Determine the (x, y) coordinate at the center of the cell enclosing the given text.  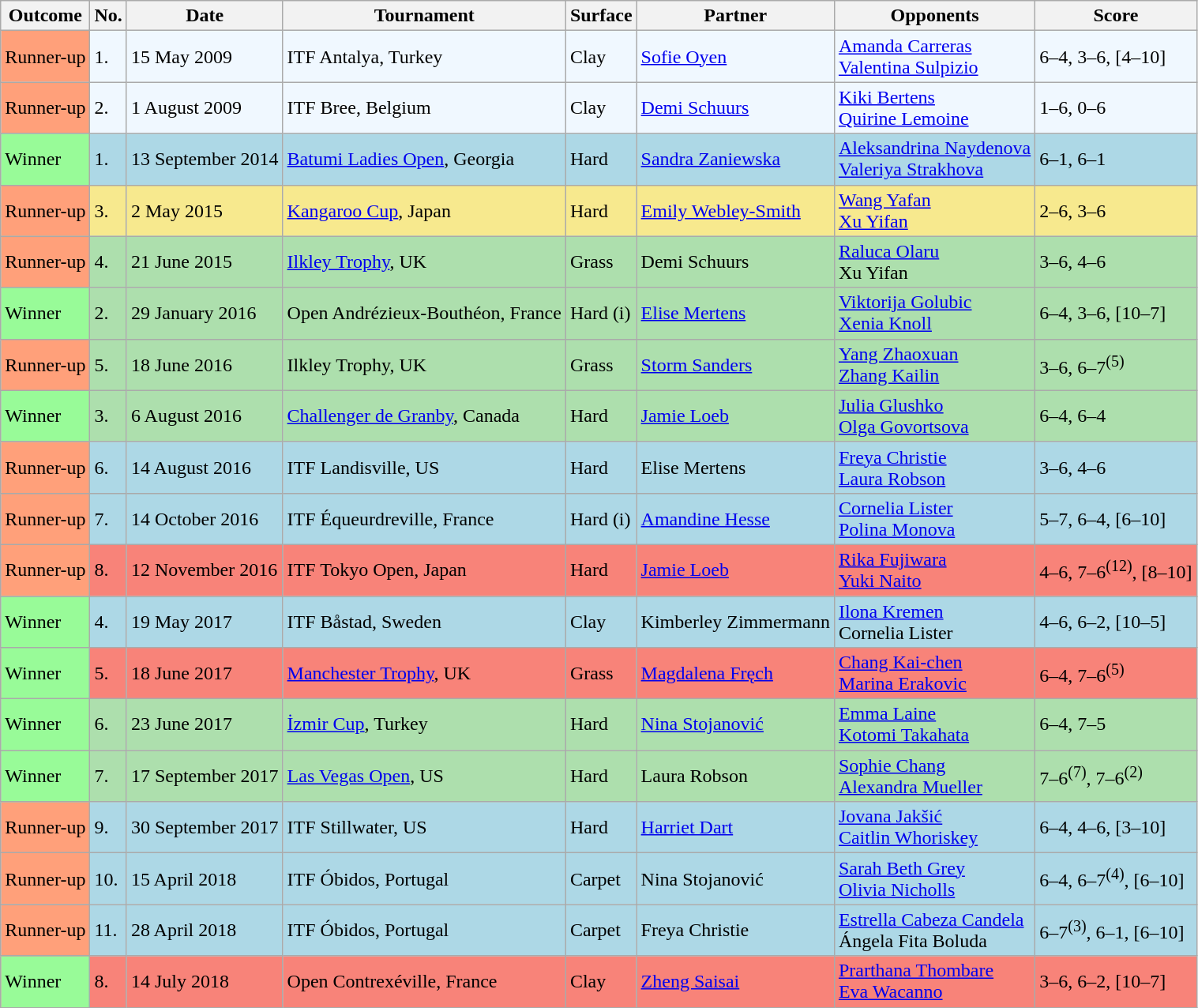
28 April 2018 (205, 931)
ITF Équeurdreville, France (424, 518)
6–4, 6–7(4), [6–10] (1116, 878)
Julia Glushko Olga Govortsova (934, 416)
21 June 2015 (205, 262)
Freya Christie Laura Robson (934, 468)
Sandra Zaniewska (735, 160)
Yang Zhaoxuan Zhang Kailin (934, 365)
Sophie Chang Alexandra Mueller (934, 776)
ITF Bree, Belgium (424, 107)
ITF Landisville, US (424, 468)
6–4, 6–4 (1116, 416)
6–1, 6–1 (1116, 160)
2–6, 3–6 (1116, 210)
9. (108, 828)
5–7, 6–4, [6–10] (1116, 518)
1 August 2009 (205, 107)
6–4, 7–6(5) (1116, 673)
Chang Kai-chen Marina Erakovic (934, 673)
19 May 2017 (205, 621)
Prarthana Thombare Eva Wacanno (934, 981)
13 September 2014 (205, 160)
Laura Robson (735, 776)
14 October 2016 (205, 518)
7–6(7), 7–6(2) (1116, 776)
15 May 2009 (205, 57)
Kiki Bertens Quirine Lemoine (934, 107)
Open Andrézieux-Bouthéon, France (424, 313)
Emma Laine Kotomi Takahata (934, 725)
Sofie Oyen (735, 57)
Outcome (46, 16)
Jovana Jakšić Caitlin Whoriskey (934, 828)
Score (1116, 16)
Opponents (934, 16)
ITF Tokyo Open, Japan (424, 570)
Partner (735, 16)
Open Contrexéville, France (424, 981)
ITF Antalya, Turkey (424, 57)
Freya Christie (735, 931)
6 August 2016 (205, 416)
Estrella Cabeza Candela Ángela Fita Boluda (934, 931)
6–4, 3–6, [10–7] (1116, 313)
6–4, 4–6, [3–10] (1116, 828)
23 June 2017 (205, 725)
Storm Sanders (735, 365)
4–6, 7–6(12), [8–10] (1116, 570)
Date (205, 16)
17 September 2017 (205, 776)
Amandine Hesse (735, 518)
6–7(3), 6–1, [6–10] (1116, 931)
12 November 2016 (205, 570)
Ilona Kremen Cornelia Lister (934, 621)
30 September 2017 (205, 828)
10. (108, 878)
Raluca Olaru Xu Yifan (934, 262)
Amanda Carreras Valentina Sulpizio (934, 57)
14 July 2018 (205, 981)
İzmir Cup, Turkey (424, 725)
Viktorija Golubic Xenia Knoll (934, 313)
Rika Fujiwara Yuki Naito (934, 570)
ITF Stillwater, US (424, 828)
3–6, 6–2, [10–7] (1116, 981)
ITF Båstad, Sweden (424, 621)
18 June 2016 (205, 365)
11. (108, 931)
14 August 2016 (205, 468)
Tournament (424, 16)
6–4, 7–5 (1116, 725)
Harriet Dart (735, 828)
29 January 2016 (205, 313)
4–6, 6–2, [10–5] (1116, 621)
Batumi Ladies Open, Georgia (424, 160)
6–4, 3–6, [4–10] (1116, 57)
Kimberley Zimmermann (735, 621)
Emily Webley-Smith (735, 210)
Challenger de Granby, Canada (424, 416)
Cornelia Lister Polina Monova (934, 518)
Wang Yafan Xu Yifan (934, 210)
Las Vegas Open, US (424, 776)
Magdalena Fręch (735, 673)
Zheng Saisai (735, 981)
1–6, 0–6 (1116, 107)
Manchester Trophy, UK (424, 673)
2 May 2015 (205, 210)
18 June 2017 (205, 673)
Surface (601, 16)
3–6, 6–7(5) (1116, 365)
No. (108, 16)
Kangaroo Cup, Japan (424, 210)
15 April 2018 (205, 878)
Aleksandrina Naydenova Valeriya Strakhova (934, 160)
Sarah Beth Grey Olivia Nicholls (934, 878)
